Scan for the cell matching the given text and deliver its (x, y) coordinate at center. 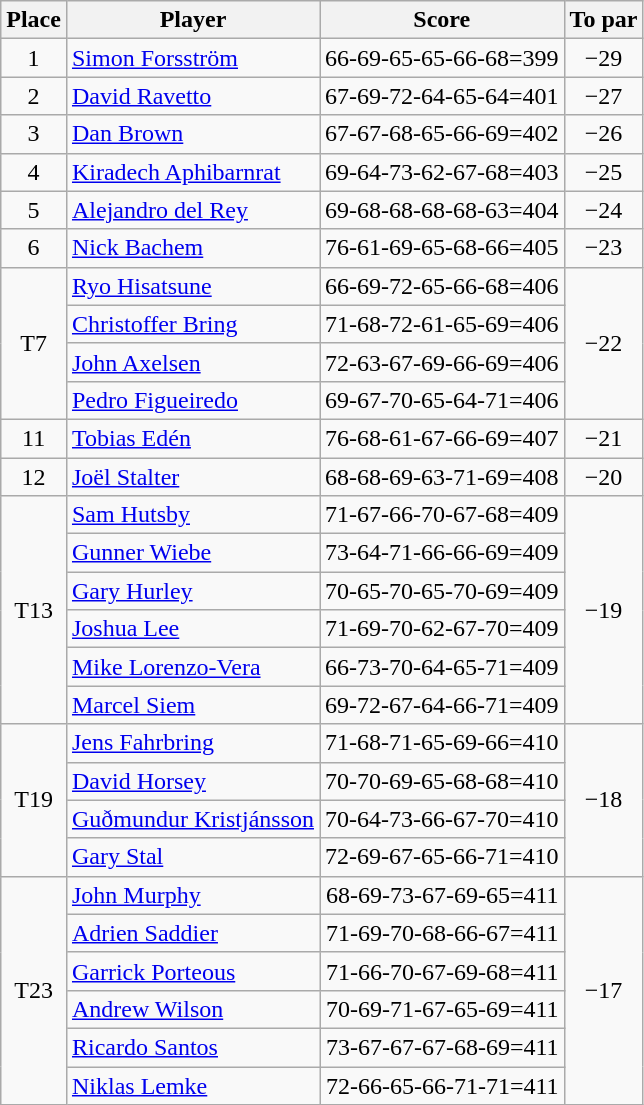
69-68-68-68-68-63=404 (442, 210)
Christoffer Bring (192, 324)
Marcel Siem (192, 705)
−23 (604, 248)
71-66-70-67-69-68=411 (442, 971)
66-69-65-65-66-68=399 (442, 58)
T23 (34, 990)
Andrew Wilson (192, 1009)
T19 (34, 800)
−19 (604, 610)
John Murphy (192, 895)
Mike Lorenzo-Vera (192, 667)
71-68-71-65-69-66=410 (442, 743)
Niklas Lemke (192, 1085)
Score (442, 20)
Ricardo Santos (192, 1047)
Gary Hurley (192, 591)
Adrien Saddier (192, 933)
68-68-69-63-71-69=408 (442, 477)
6 (34, 248)
67-67-68-65-66-69=402 (442, 134)
12 (34, 477)
Kiradech Aphibarnrat (192, 172)
71-69-70-62-67-70=409 (442, 629)
71-68-72-61-65-69=406 (442, 324)
70-64-73-66-67-70=410 (442, 819)
T7 (34, 343)
76-68-61-67-66-69=407 (442, 438)
66-73-70-64-65-71=409 (442, 667)
72-63-67-69-66-69=406 (442, 362)
68-69-73-67-69-65=411 (442, 895)
−29 (604, 58)
−18 (604, 800)
Gunner Wiebe (192, 553)
David Horsey (192, 781)
−26 (604, 134)
Garrick Porteous (192, 971)
−21 (604, 438)
67-69-72-64-65-64=401 (442, 96)
3 (34, 134)
David Ravetto (192, 96)
Player (192, 20)
70-69-71-67-65-69=411 (442, 1009)
Sam Hutsby (192, 515)
69-72-67-64-66-71=409 (442, 705)
5 (34, 210)
−24 (604, 210)
70-70-69-65-68-68=410 (442, 781)
Pedro Figueiredo (192, 400)
71-67-66-70-67-68=409 (442, 515)
−22 (604, 343)
−27 (604, 96)
−25 (604, 172)
72-69-67-65-66-71=410 (442, 857)
Joshua Lee (192, 629)
70-65-70-65-70-69=409 (442, 591)
Jens Fahrbring (192, 743)
John Axelsen (192, 362)
Joël Stalter (192, 477)
Tobias Edén (192, 438)
Guðmundur Kristjánsson (192, 819)
−20 (604, 477)
Simon Forsström (192, 58)
69-64-73-62-67-68=403 (442, 172)
66-69-72-65-66-68=406 (442, 286)
4 (34, 172)
Place (34, 20)
Nick Bachem (192, 248)
Alejandro del Rey (192, 210)
Gary Stal (192, 857)
71-69-70-68-66-67=411 (442, 933)
73-64-71-66-66-69=409 (442, 553)
73-67-67-67-68-69=411 (442, 1047)
72-66-65-66-71-71=411 (442, 1085)
11 (34, 438)
Ryo Hisatsune (192, 286)
Dan Brown (192, 134)
69-67-70-65-64-71=406 (442, 400)
2 (34, 96)
T13 (34, 610)
−17 (604, 990)
To par (604, 20)
76-61-69-65-68-66=405 (442, 248)
1 (34, 58)
